Capture the cell that displays the provided text and extract its [X, Y] central coordinate. 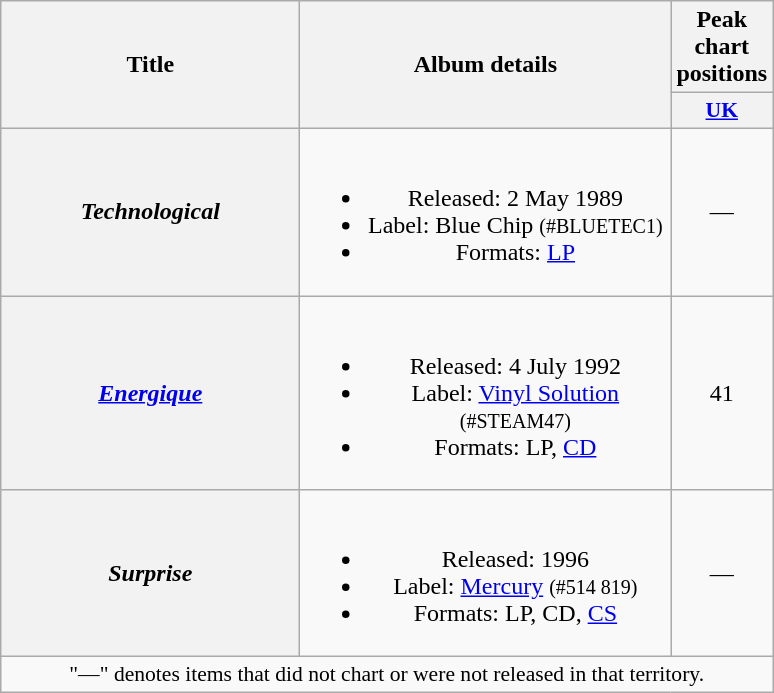
Released: 4 July 1992Label: Vinyl Solution (#STEAM47)Formats: LP, CD [486, 393]
Surprise [150, 574]
Released: 1996Label: Mercury (#514 819)Formats: LP, CD, CS [486, 574]
Peak chart positions [722, 47]
Album details [486, 65]
UK [722, 111]
Energique [150, 393]
Technological [150, 212]
Title [150, 65]
41 [722, 393]
Released: 2 May 1989Label: Blue Chip (#BLUETEC1)Formats: LP [486, 212]
"—" denotes items that did not chart or were not released in that territory. [387, 675]
